Capture the cell that displays the provided text and extract its [X, Y] central coordinate. 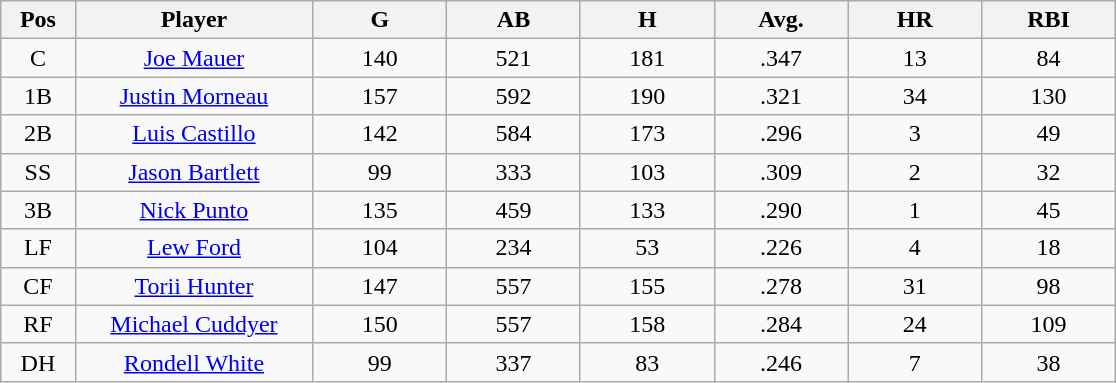
Avg. [781, 20]
135 [380, 210]
584 [514, 134]
Jason Bartlett [194, 172]
337 [514, 362]
4 [915, 248]
521 [514, 58]
24 [915, 324]
7 [915, 362]
G [380, 20]
98 [1049, 286]
150 [380, 324]
.284 [781, 324]
109 [1049, 324]
34 [915, 96]
155 [647, 286]
140 [380, 58]
31 [915, 286]
Justin Morneau [194, 96]
SS [38, 172]
142 [380, 134]
45 [1049, 210]
18 [1049, 248]
13 [915, 58]
Joe Mauer [194, 58]
DH [38, 362]
.226 [781, 248]
103 [647, 172]
190 [647, 96]
H [647, 20]
130 [1049, 96]
Torii Hunter [194, 286]
.278 [781, 286]
.246 [781, 362]
49 [1049, 134]
Nick Punto [194, 210]
.309 [781, 172]
157 [380, 96]
1B [38, 96]
84 [1049, 58]
133 [647, 210]
CF [38, 286]
Rondell White [194, 362]
53 [647, 248]
234 [514, 248]
104 [380, 248]
32 [1049, 172]
38 [1049, 362]
3 [915, 134]
83 [647, 362]
.321 [781, 96]
.296 [781, 134]
Player [194, 20]
158 [647, 324]
3B [38, 210]
HR [915, 20]
2 [915, 172]
173 [647, 134]
LF [38, 248]
2B [38, 134]
Lew Ford [194, 248]
459 [514, 210]
AB [514, 20]
C [38, 58]
147 [380, 286]
1 [915, 210]
181 [647, 58]
Michael Cuddyer [194, 324]
RBI [1049, 20]
Luis Castillo [194, 134]
.290 [781, 210]
333 [514, 172]
.347 [781, 58]
592 [514, 96]
RF [38, 324]
Pos [38, 20]
